Search for the cell housing the specified text and yield its [X, Y] center coordinate. 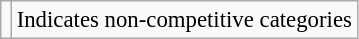
Indicates non-competitive categories [184, 20]
